Output the (X, Y) coordinate of the center of the cell containing the given text.  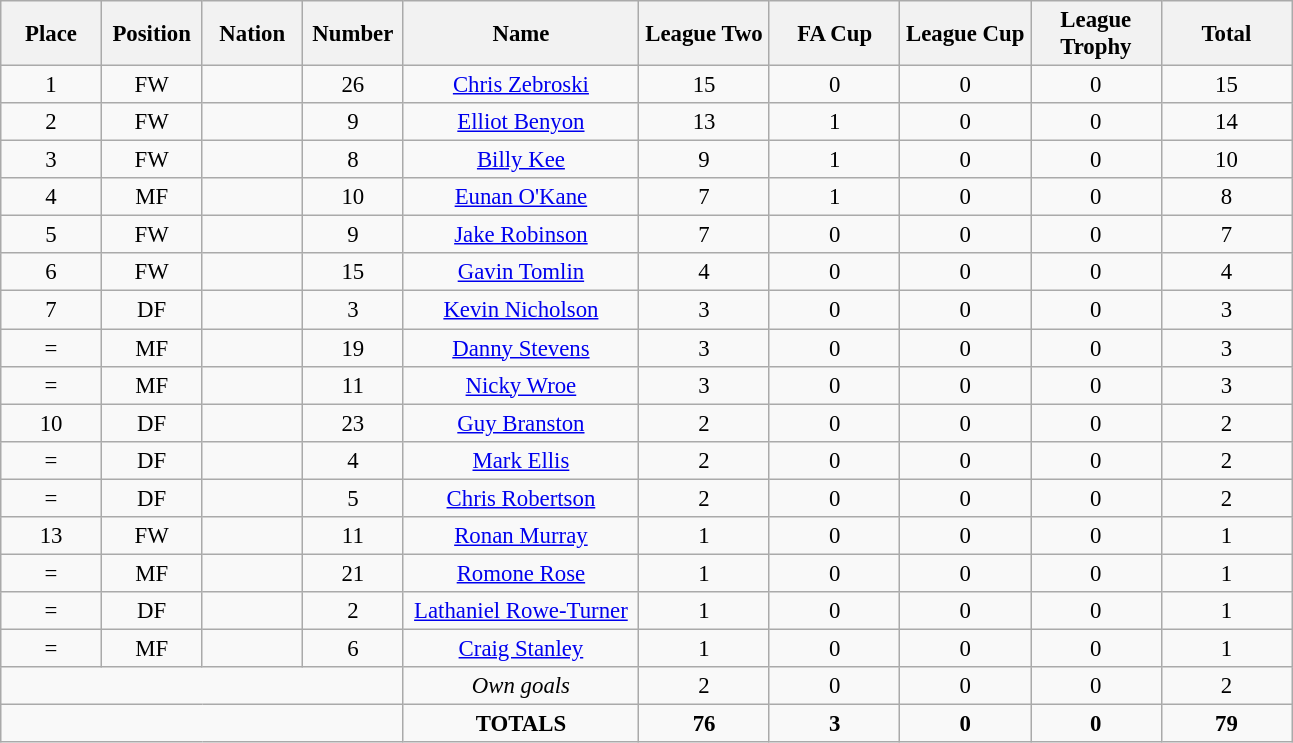
Name (521, 34)
Own goals (521, 686)
23 (354, 423)
Nicky Wroe (521, 385)
Danny Stevens (521, 348)
League Trophy (1096, 34)
Total (1226, 34)
21 (354, 573)
76 (704, 724)
26 (354, 85)
Mark Ellis (521, 460)
Lathaniel Rowe-Turner (521, 611)
Ronan Murray (521, 536)
TOTALS (521, 724)
Chris Robertson (521, 498)
Nation (252, 34)
14 (1226, 122)
Number (354, 34)
Guy Branston (521, 423)
79 (1226, 724)
Eunan O'Kane (521, 197)
Kevin Nicholson (521, 310)
Jake Robinson (521, 235)
Place (52, 34)
Chris Zebroski (521, 85)
FA Cup (834, 34)
Position (152, 34)
Craig Stanley (521, 648)
League Cup (966, 34)
19 (354, 348)
Billy Kee (521, 160)
League Two (704, 34)
Romone Rose (521, 573)
Gavin Tomlin (521, 273)
Elliot Benyon (521, 122)
